Pinpoint the cell where the given text exists, returning its (X, Y) midpoint coordinate. 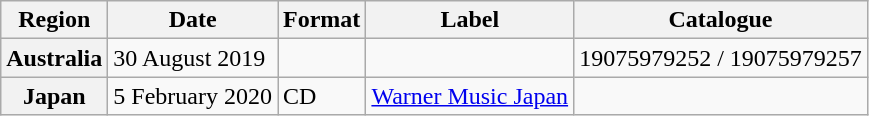
Australia (54, 58)
Japan (54, 96)
5 February 2020 (193, 96)
CD (322, 96)
Region (54, 20)
19075979252 / 19075979257 (721, 58)
Label (470, 20)
Warner Music Japan (470, 96)
Catalogue (721, 20)
Format (322, 20)
Date (193, 20)
30 August 2019 (193, 58)
